From the cell containing the given text, extract its center point as (x, y) coordinate. 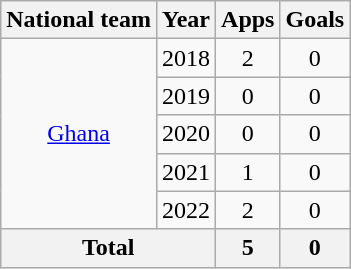
1 (248, 172)
5 (248, 248)
Ghana (79, 134)
2021 (186, 172)
Year (186, 20)
2019 (186, 96)
2020 (186, 134)
National team (79, 20)
2022 (186, 210)
Goals (315, 20)
2018 (186, 58)
Apps (248, 20)
Total (108, 248)
